From the cell containing the given text, extract its center point as [x, y] coordinate. 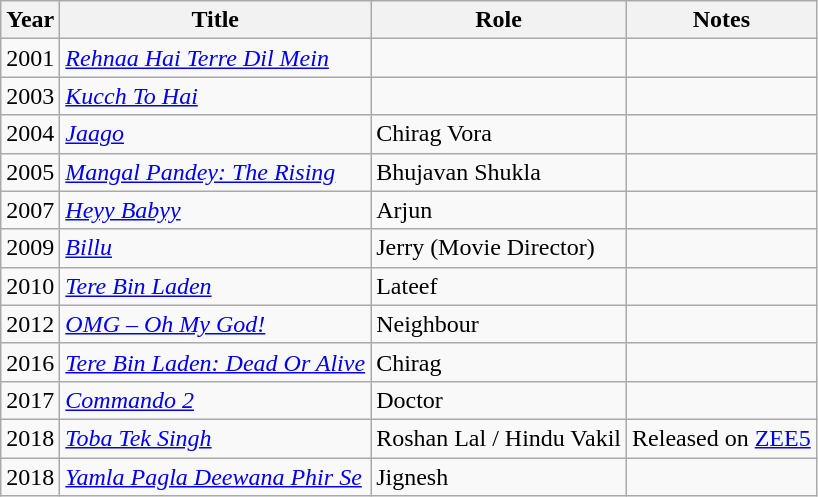
Arjun [499, 210]
2016 [30, 362]
2012 [30, 324]
2009 [30, 248]
Tere Bin Laden: Dead Or Alive [216, 362]
Yamla Pagla Deewana Phir Se [216, 477]
Rehnaa Hai Terre Dil Mein [216, 58]
Notes [722, 20]
Jerry (Movie Director) [499, 248]
Role [499, 20]
Billu [216, 248]
2007 [30, 210]
Jignesh [499, 477]
Bhujavan Shukla [499, 172]
2003 [30, 96]
2005 [30, 172]
2001 [30, 58]
Heyy Babyy [216, 210]
Chirag [499, 362]
Chirag Vora [499, 134]
Commando 2 [216, 400]
Neighbour [499, 324]
OMG – Oh My God! [216, 324]
Kucch To Hai [216, 96]
Tere Bin Laden [216, 286]
Doctor [499, 400]
Jaago [216, 134]
2017 [30, 400]
2004 [30, 134]
2010 [30, 286]
Toba Tek Singh [216, 438]
Released on ZEE5 [722, 438]
Year [30, 20]
Lateef [499, 286]
Roshan Lal / Hindu Vakil [499, 438]
Mangal Pandey: The Rising [216, 172]
Title [216, 20]
